Detect which cell encompasses the target text, then output its [X, Y] center coordinate. 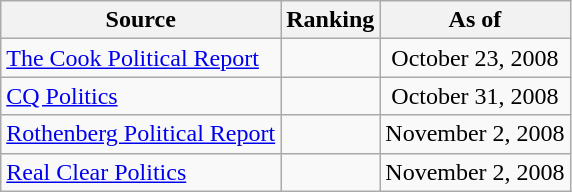
CQ Politics [141, 96]
As of [475, 20]
Ranking [330, 20]
October 23, 2008 [475, 58]
The Cook Political Report [141, 58]
Rothenberg Political Report [141, 134]
Source [141, 20]
October 31, 2008 [475, 96]
Real Clear Politics [141, 172]
